Return the [X, Y] coordinate for the center point of the cell that contains the specified text.  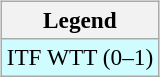
Legend [80, 20]
ITF WTT (0–1) [80, 57]
